Pinpoint the cell where the given text exists, returning its (x, y) midpoint coordinate. 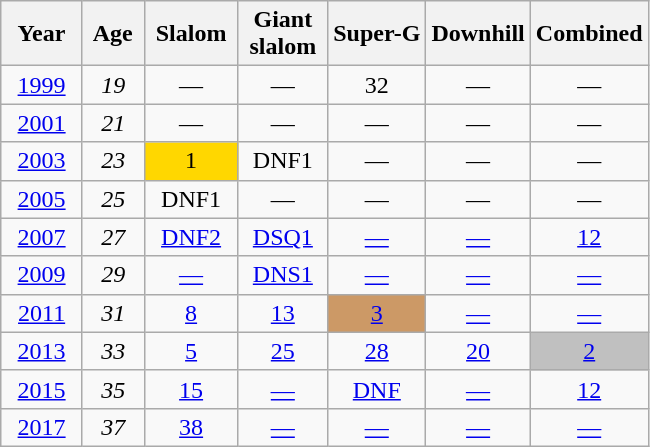
31 (113, 313)
21 (113, 123)
27 (113, 237)
2001 (42, 123)
29 (113, 275)
32 (377, 85)
2007 (42, 237)
2009 (42, 275)
1 (191, 161)
2017 (42, 427)
28 (377, 351)
35 (113, 389)
Age (113, 34)
1999 (42, 85)
Giant slalom (283, 34)
37 (113, 427)
13 (283, 313)
DSQ1 (283, 237)
8 (191, 313)
DNS1 (283, 275)
Downhill (478, 34)
DNF2 (191, 237)
Year (42, 34)
23 (113, 161)
15 (191, 389)
2 (589, 351)
20 (478, 351)
33 (113, 351)
2005 (42, 199)
2013 (42, 351)
2003 (42, 161)
Combined (589, 34)
Slalom (191, 34)
2011 (42, 313)
Super-G (377, 34)
5 (191, 351)
3 (377, 313)
38 (191, 427)
19 (113, 85)
2015 (42, 389)
DNF (377, 389)
